Return [x, y] of the center of cell containing provided text 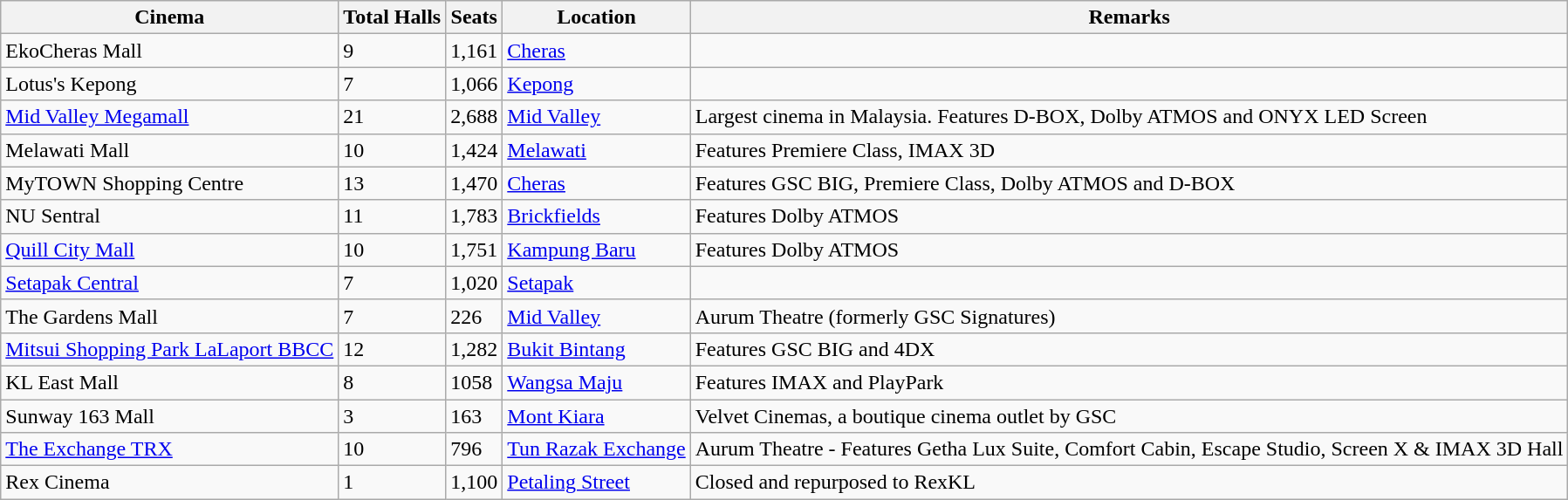
Features IMAX and PlayPark [1129, 382]
163 [475, 416]
3 [393, 416]
Remarks [1129, 17]
1,783 [475, 216]
1,161 [475, 51]
Kampung Baru [597, 250]
Cinema [169, 17]
Petaling Street [597, 483]
Bukit Bintang [597, 349]
Melawati Mall [169, 150]
Features GSC BIG, Premiere Class, Dolby ATMOS and D-BOX [1129, 183]
1 [393, 483]
1,020 [475, 283]
Mid Valley Megamall [169, 117]
Kepong [597, 84]
Total Halls [393, 17]
Tun Razak Exchange [597, 449]
Closed and repurposed to RexKL [1129, 483]
9 [393, 51]
KL East Mall [169, 382]
796 [475, 449]
1,100 [475, 483]
226 [475, 316]
Features Premiere Class, IMAX 3D [1129, 150]
1058 [475, 382]
1,066 [475, 84]
Setapak [597, 283]
11 [393, 216]
1,470 [475, 183]
Aurum Theatre (formerly GSC Signatures) [1129, 316]
Aurum Theatre - Features Getha Lux Suite, Comfort Cabin, Escape Studio, Screen X & IMAX 3D Hall [1129, 449]
The Exchange TRX [169, 449]
2,688 [475, 117]
1,424 [475, 150]
21 [393, 117]
Wangsa Maju [597, 382]
1,282 [475, 349]
Mitsui Shopping Park LaLaport BBCC [169, 349]
Largest cinema in Malaysia. Features D-BOX, Dolby ATMOS and ONYX LED Screen [1129, 117]
Brickfields [597, 216]
EkoCheras Mall [169, 51]
Melawati [597, 150]
The Gardens Mall [169, 316]
Lotus's Kepong [169, 84]
13 [393, 183]
Sunway 163 Mall [169, 416]
Velvet Cinemas, a boutique cinema outlet by GSC [1129, 416]
Setapak Central [169, 283]
NU Sentral [169, 216]
MyTOWN Shopping Centre [169, 183]
Mont Kiara [597, 416]
Seats [475, 17]
12 [393, 349]
1,751 [475, 250]
Rex Cinema [169, 483]
Quill City Mall [169, 250]
8 [393, 382]
Features GSC BIG and 4DX [1129, 349]
Location [597, 17]
